For the text-containing cell, return its midpoint in (X, Y) coordinate format. 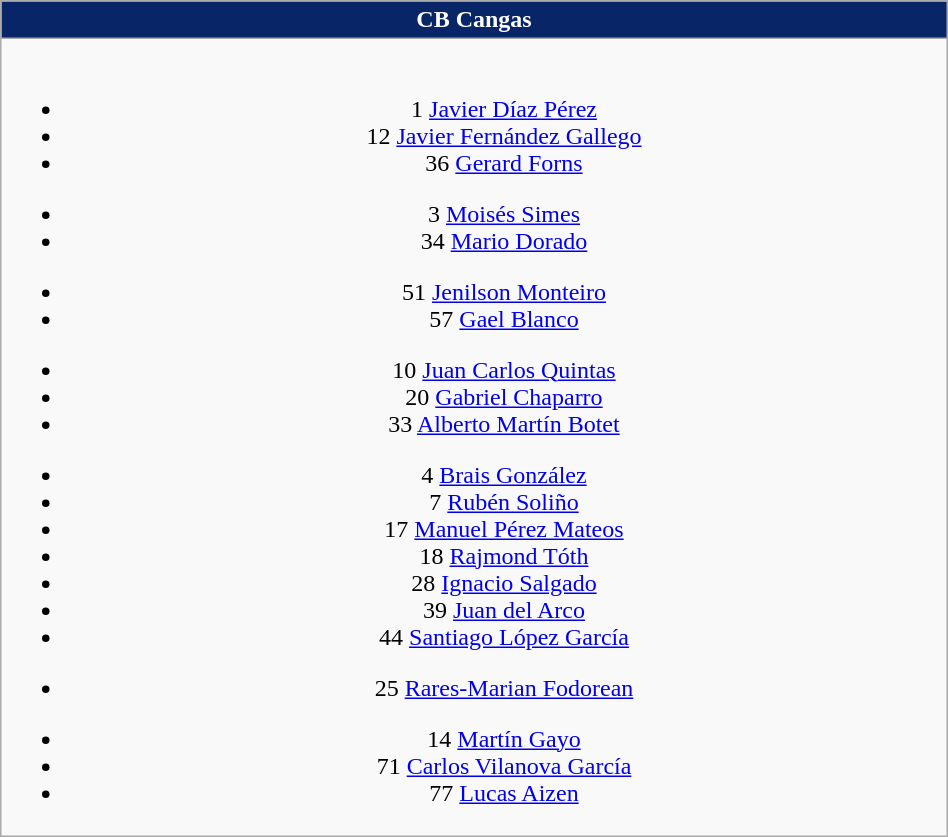
CB Cangas (474, 20)
